Detect which cell encompasses the target text, then output its [X, Y] center coordinate. 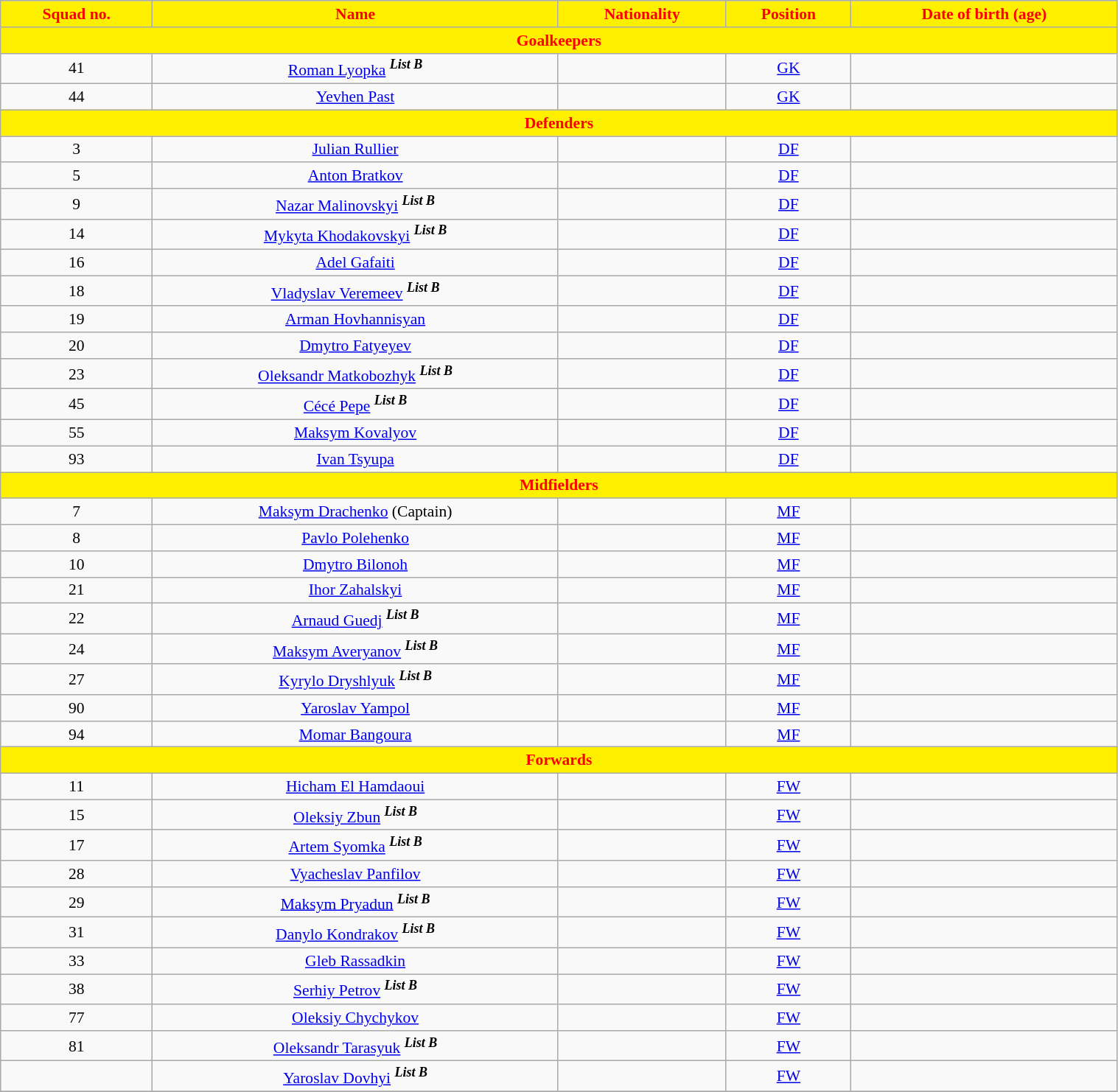
45 [77, 404]
33 [77, 961]
Anton Bratkov [355, 176]
11 [77, 787]
3 [77, 150]
Vyacheslav Panfilov [355, 874]
31 [77, 933]
Vladyslav Veremeev List B [355, 290]
Ihor Zahalskyi [355, 590]
Pavlo Polehenko [355, 538]
29 [77, 902]
38 [77, 989]
81 [77, 1046]
Yevhen Past [355, 97]
Forwards [559, 760]
5 [77, 176]
Oleksandr Tarasyuk List B [355, 1046]
16 [77, 263]
Danylo Kondrakov List B [355, 933]
90 [77, 708]
41 [77, 68]
Maksym Averyanov List B [355, 648]
Oleksandr Matkobozhyk List B [355, 374]
77 [77, 1018]
Arnaud Guedj List B [355, 619]
Maksym Pryadun List B [355, 902]
Momar Bangoura [355, 735]
17 [77, 846]
Arman Hovhannisyan [355, 320]
Dmytro Bilonoh [355, 564]
Julian Rullier [355, 150]
Name [355, 14]
Maksym Kovalyov [355, 433]
7 [77, 512]
Date of birth (age) [985, 14]
Defenders [559, 123]
Cécé Pepe List B [355, 404]
21 [77, 590]
Yaroslav Yampol [355, 708]
18 [77, 290]
Squad no. [77, 14]
Mykyta Khodakovskyi List B [355, 234]
Midfielders [559, 486]
15 [77, 815]
20 [77, 346]
Goalkeepers [559, 41]
Gleb Rassadkin [355, 961]
14 [77, 234]
24 [77, 648]
Maksym Drachenko (Captain) [355, 512]
9 [77, 203]
94 [77, 735]
10 [77, 564]
Nazar Malinovskyi List B [355, 203]
Serhiy Petrov List B [355, 989]
Oleksiy Zbun List B [355, 815]
Oleksiy Chychykov [355, 1018]
19 [77, 320]
44 [77, 97]
Hicham El Hamdaoui [355, 787]
22 [77, 619]
55 [77, 433]
Yaroslav Dovhyi List B [355, 1076]
Roman Lyopka List B [355, 68]
Adel Gafaiti [355, 263]
8 [77, 538]
Artem Syomka List B [355, 846]
Ivan Tsyupa [355, 459]
Position [789, 14]
27 [77, 679]
Kyrylo Dryshlyuk List B [355, 679]
Nationality [642, 14]
23 [77, 374]
Dmytro Fatyeyev [355, 346]
28 [77, 874]
93 [77, 459]
